Search for the cell housing the specified text and yield its [x, y] center coordinate. 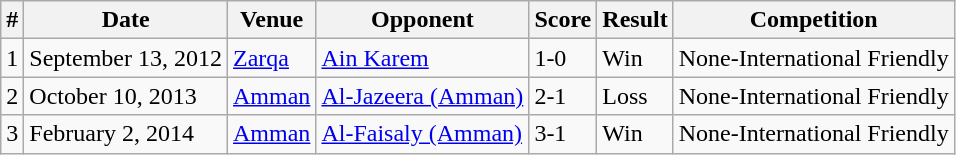
# [12, 20]
Date [126, 20]
Loss [635, 96]
Competition [814, 20]
Al-Jazeera (Amman) [422, 96]
Zarqa [272, 58]
Score [563, 20]
Opponent [422, 20]
3 [12, 134]
1-0 [563, 58]
1 [12, 58]
February 2, 2014 [126, 134]
September 13, 2012 [126, 58]
Ain Karem [422, 58]
2 [12, 96]
2-1 [563, 96]
3-1 [563, 134]
Al-Faisaly (Amman) [422, 134]
October 10, 2013 [126, 96]
Venue [272, 20]
Result [635, 20]
